Provide the [X, Y] coordinate of the cell's center where the given text is located.  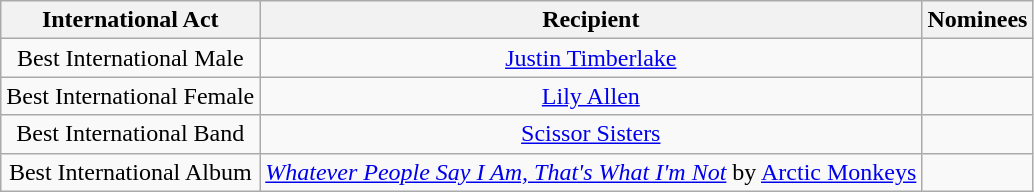
Best International Female [130, 96]
Whatever People Say I Am, That's What I'm Not by Arctic Monkeys [591, 172]
Scissor Sisters [591, 134]
Best International Male [130, 58]
Recipient [591, 20]
Justin Timberlake [591, 58]
Nominees [978, 20]
Best International Band [130, 134]
Best International Album [130, 172]
International Act [130, 20]
Lily Allen [591, 96]
